Identify which cell holds the provided text, then report its [x, y] central coordinate. 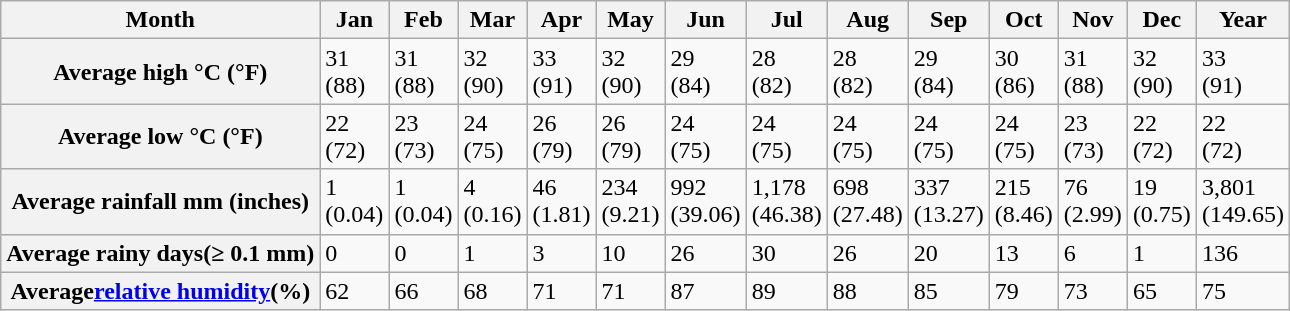
Month [160, 20]
30(86) [1024, 72]
85 [948, 291]
87 [706, 291]
79 [1024, 291]
10 [630, 253]
Jan [354, 20]
20 [948, 253]
75 [1242, 291]
62 [354, 291]
992(39.06) [706, 202]
Nov [1092, 20]
3,801(149.65) [1242, 202]
698(27.48) [868, 202]
Average low °C (°F) [160, 136]
Year [1242, 20]
68 [492, 291]
13 [1024, 253]
Average rainy days(≥ 0.1 mm) [160, 253]
Apr [562, 20]
46(1.81) [562, 202]
215(8.46) [1024, 202]
89 [786, 291]
May [630, 20]
6 [1092, 253]
4(0.16) [492, 202]
Aug [868, 20]
1,178(46.38) [786, 202]
136 [1242, 253]
Jun [706, 20]
Dec [1162, 20]
Oct [1024, 20]
Mar [492, 20]
337(13.27) [948, 202]
3 [562, 253]
66 [424, 291]
30 [786, 253]
65 [1162, 291]
19(0.75) [1162, 202]
Jul [786, 20]
73 [1092, 291]
234(9.21) [630, 202]
Sep [948, 20]
Averagerelative humidity(%) [160, 291]
Average high °C (°F) [160, 72]
Average rainfall mm (inches) [160, 202]
76(2.99) [1092, 202]
Feb [424, 20]
88 [868, 291]
